Determine the (X, Y) coordinate at the center of the cell enclosing the given text.  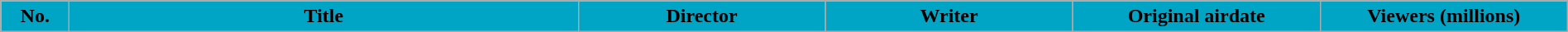
Title (324, 16)
No. (35, 16)
Original airdate (1196, 16)
Director (701, 16)
Viewers (millions) (1444, 16)
Writer (949, 16)
